Determine the [x, y] coordinate at the center of the cell enclosing the given text.  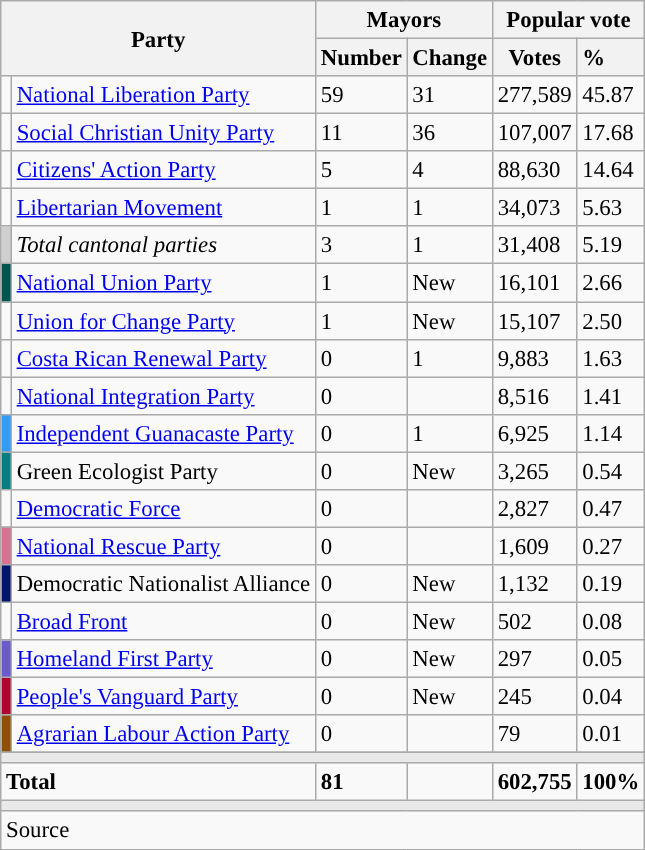
1.41 [611, 396]
17.68 [611, 133]
Homeland First Party [163, 659]
1,609 [534, 546]
Total [158, 782]
34,073 [534, 208]
31 [450, 95]
0.47 [611, 509]
2.50 [611, 321]
Source [323, 831]
100% [611, 782]
National Rescue Party [163, 546]
8,516 [534, 396]
0.05 [611, 659]
National Union Party [163, 283]
5.19 [611, 245]
9,883 [534, 358]
0.04 [611, 697]
602,755 [534, 782]
11 [361, 133]
Mayors [404, 20]
Popular vote [568, 20]
National Liberation Party [163, 95]
14.64 [611, 170]
3 [361, 245]
Union for Change Party [163, 321]
2.66 [611, 283]
Democratic Force [163, 509]
36 [450, 133]
277,589 [534, 95]
4 [450, 170]
88,630 [534, 170]
Costa Rican Renewal Party [163, 358]
502 [534, 621]
Number [361, 58]
16,101 [534, 283]
Votes [534, 58]
1.63 [611, 358]
Agrarian Labour Action Party [163, 734]
1.14 [611, 433]
6,925 [534, 433]
Party [158, 38]
% [611, 58]
0.54 [611, 471]
1,132 [534, 584]
Independent Guanacaste Party [163, 433]
People's Vanguard Party [163, 697]
5.63 [611, 208]
81 [361, 782]
Libertarian Movement [163, 208]
0.27 [611, 546]
0.08 [611, 621]
15,107 [534, 321]
5 [361, 170]
79 [534, 734]
Democratic Nationalist Alliance [163, 584]
Citizens' Action Party [163, 170]
59 [361, 95]
107,007 [534, 133]
Social Christian Unity Party [163, 133]
3,265 [534, 471]
0.01 [611, 734]
National Integration Party [163, 396]
Total cantonal parties [163, 245]
Green Ecologist Party [163, 471]
Change [450, 58]
Broad Front [163, 621]
245 [534, 697]
2,827 [534, 509]
0.19 [611, 584]
31,408 [534, 245]
45.87 [611, 95]
297 [534, 659]
